Output the [x, y] coordinate of the center of the cell containing the given text.  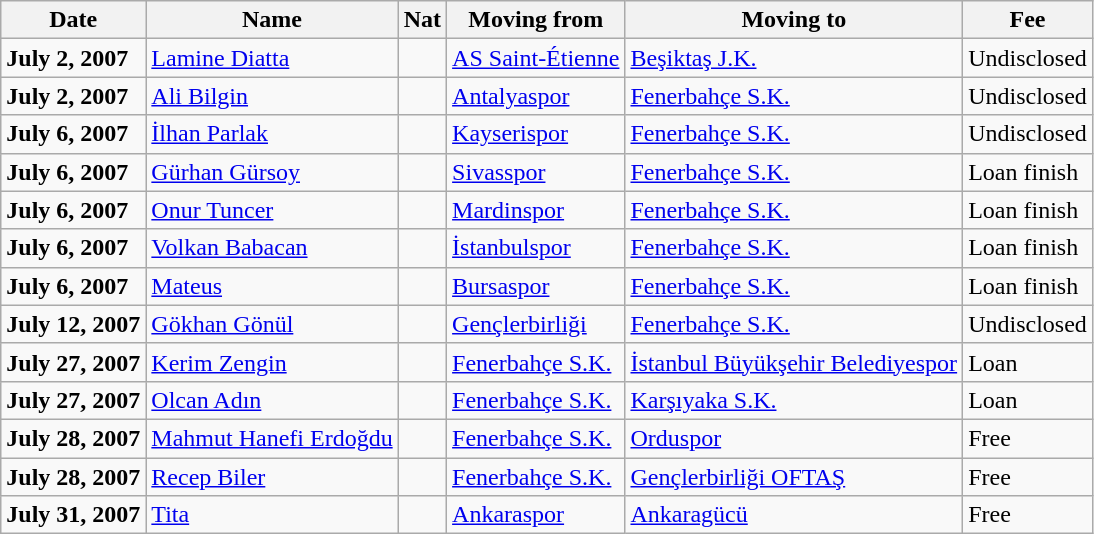
Orduspor [794, 438]
Moving to [794, 20]
Tita [272, 515]
Mateus [272, 286]
İstanbul Büyükşehir Belediyespor [794, 362]
Karşıyaka S.K. [794, 400]
Date [74, 20]
Mardinspor [536, 210]
July 12, 2007 [74, 324]
Gürhan Gürsoy [272, 172]
Gençlerbirliği OFTAŞ [794, 477]
Lamine Diatta [272, 58]
Volkan Babacan [272, 248]
Gençlerbirliği [536, 324]
Beşiktaş J.K. [794, 58]
Moving from [536, 20]
Recep Biler [272, 477]
July 31, 2007 [74, 515]
Kayserispor [536, 134]
Sivasspor [536, 172]
Ankaraspor [536, 515]
İlhan Parlak [272, 134]
Olcan Adın [272, 400]
AS Saint-Étienne [536, 58]
Ankaragücü [794, 515]
Kerim Zengin [272, 362]
Gökhan Gönül [272, 324]
İstanbulspor [536, 248]
Onur Tuncer [272, 210]
Name [272, 20]
Bursaspor [536, 286]
Ali Bilgin [272, 96]
Antalyaspor [536, 96]
Nat [422, 20]
Fee [1028, 20]
Mahmut Hanefi Erdoğdu [272, 438]
